Locate the cell with the specified text and output its [X, Y] center coordinate. 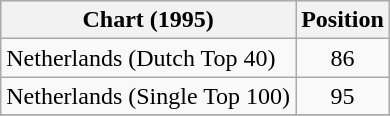
Netherlands (Single Top 100) [148, 96]
Position [343, 20]
Chart (1995) [148, 20]
Netherlands (Dutch Top 40) [148, 58]
95 [343, 96]
86 [343, 58]
